Locate the cell with the specified text and output its [X, Y] center coordinate. 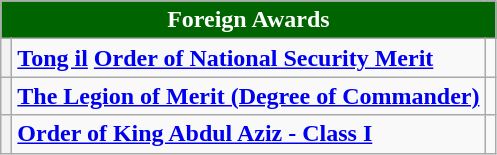
The Legion of Merit (Degree of Commander) [248, 96]
Foreign Awards [248, 20]
Order of King Abdul Aziz - Class I [248, 134]
Tong il Order of National Security Merit [248, 58]
